Determine the (X, Y) coordinate at the center of the cell enclosing the given text.  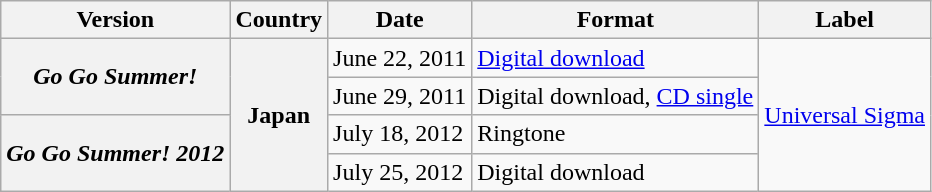
Go Go Summer! (116, 77)
July 25, 2012 (400, 172)
Country (279, 20)
Ringtone (616, 134)
Digital download, CD single (616, 96)
July 18, 2012 (400, 134)
Label (845, 20)
Format (616, 20)
Universal Sigma (845, 115)
Go Go Summer! 2012 (116, 153)
Date (400, 20)
June 29, 2011 (400, 96)
Japan (279, 115)
June 22, 2011 (400, 58)
Version (116, 20)
